Identify which cell holds the provided text, then report its (X, Y) central coordinate. 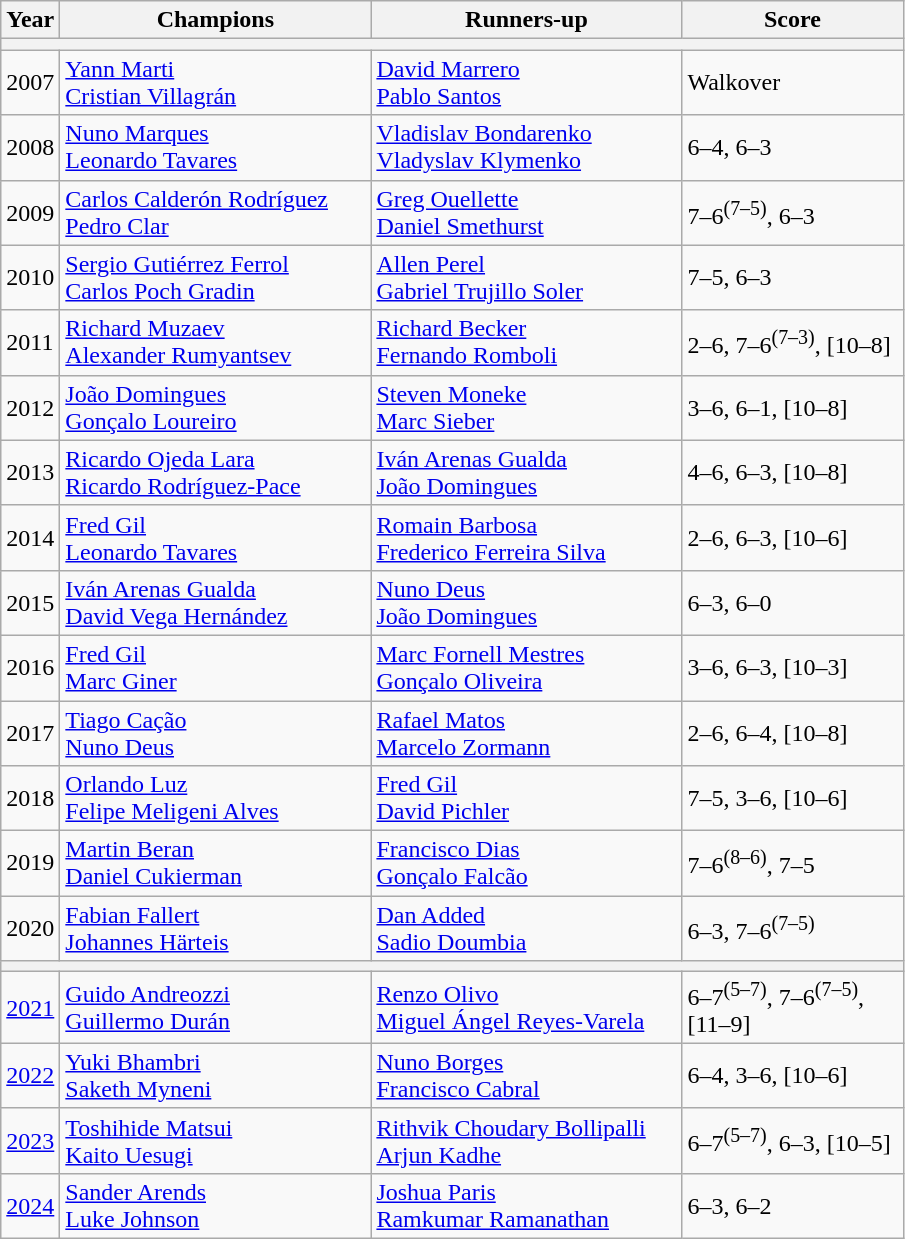
6–3, 6–2 (792, 1206)
Iván Arenas Gualda João Domingues (526, 472)
3–6, 6–3, [10–3] (792, 668)
4–6, 6–3, [10–8] (792, 472)
6–4, 3–6, [10–6] (792, 1076)
2023 (30, 1140)
2014 (30, 538)
Guido Andreozzi Guillermo Durán (216, 1008)
Tiago Cação Nuno Deus (216, 732)
2010 (30, 278)
2009 (30, 212)
2007 (30, 82)
2011 (30, 342)
Rithvik Choudary Bollipalli Arjun Kadhe (526, 1140)
Nuno Marques Leonardo Tavares (216, 148)
Renzo Olivo Miguel Ángel Reyes-Varela (526, 1008)
2018 (30, 798)
Sergio Gutiérrez Ferrol Carlos Poch Gradin (216, 278)
Rafael Matos Marcelo Zormann (526, 732)
2017 (30, 732)
Richard Muzaev Alexander Rumyantsev (216, 342)
Martin Beran Daniel Cukierman (216, 864)
Runners-up (526, 20)
2–6, 7–6(7–3), [10–8] (792, 342)
2024 (30, 1206)
Nuno Deus João Domingues (526, 602)
Francisco Dias Gonçalo Falcão (526, 864)
Allen Perel Gabriel Trujillo Soler (526, 278)
7–6(7–5), 6–3 (792, 212)
6–4, 6–3 (792, 148)
2012 (30, 408)
6–3, 6–0 (792, 602)
Nuno Borges Francisco Cabral (526, 1076)
Champions (216, 20)
Walkover (792, 82)
Score (792, 20)
6–7(5–7), 6–3, [10–5] (792, 1140)
6–3, 7–6(7–5) (792, 928)
2013 (30, 472)
Sander Arends Luke Johnson (216, 1206)
2016 (30, 668)
Iván Arenas Gualda David Vega Hernández (216, 602)
7–6(8–6), 7–5 (792, 864)
3–6, 6–1, [10–8] (792, 408)
Year (30, 20)
Greg Ouellette Daniel Smethurst (526, 212)
2–6, 6–3, [10–6] (792, 538)
7–5, 6–3 (792, 278)
Joshua Paris Ramkumar Ramanathan (526, 1206)
Richard Becker Fernando Romboli (526, 342)
Fred Gil Leonardo Tavares (216, 538)
2008 (30, 148)
2022 (30, 1076)
2020 (30, 928)
David Marrero Pablo Santos (526, 82)
Yuki Bhambri Saketh Myneni (216, 1076)
2–6, 6–4, [10–8] (792, 732)
Ricardo Ojeda Lara Ricardo Rodríguez-Pace (216, 472)
Marc Fornell Mestres Gonçalo Oliveira (526, 668)
Carlos Calderón Rodríguez Pedro Clar (216, 212)
João Domingues Gonçalo Loureiro (216, 408)
2021 (30, 1008)
Yann Marti Cristian Villagrán (216, 82)
2019 (30, 864)
Romain Barbosa Frederico Ferreira Silva (526, 538)
Steven Moneke Marc Sieber (526, 408)
Orlando Luz Felipe Meligeni Alves (216, 798)
2015 (30, 602)
Vladislav Bondarenko Vladyslav Klymenko (526, 148)
Dan Added Sadio Doumbia (526, 928)
Toshihide Matsui Kaito Uesugi (216, 1140)
6–7(5–7), 7–6(7–5), [11–9] (792, 1008)
Fabian Fallert Johannes Härteis (216, 928)
Fred Gil Marc Giner (216, 668)
Fred Gil David Pichler (526, 798)
7–5, 3–6, [10–6] (792, 798)
